Pinpoint the cell where the given text exists, returning its [x, y] midpoint coordinate. 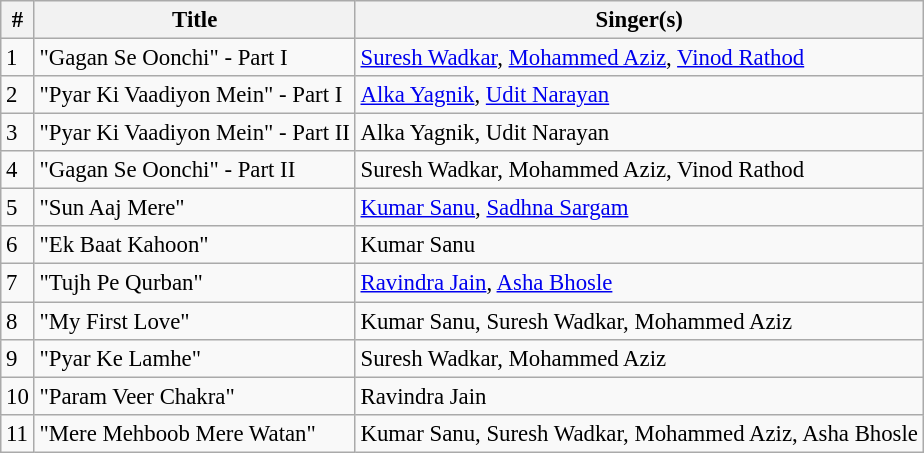
Ravindra Jain [639, 396]
7 [18, 283]
5 [18, 208]
Suresh Wadkar, Mohammed Aziz [639, 358]
1 [18, 58]
Ravindra Jain, Asha Bhosle [639, 283]
"Pyar Ke Lamhe" [194, 358]
"Tujh Pe Qurban" [194, 283]
Kumar Sanu, Suresh Wadkar, Mohammed Aziz [639, 321]
Kumar Sanu, Suresh Wadkar, Mohammed Aziz, Asha Bhosle [639, 433]
# [18, 20]
"My First Love" [194, 321]
9 [18, 358]
Title [194, 20]
"Param Veer Chakra" [194, 396]
"Pyar Ki Vaadiyon Mein" - Part I [194, 95]
"Gagan Se Oonchi" - Part I [194, 58]
3 [18, 133]
10 [18, 396]
"Sun Aaj Mere" [194, 208]
"Ek Baat Kahoon" [194, 245]
"Pyar Ki Vaadiyon Mein" - Part II [194, 133]
"Gagan Se Oonchi" - Part II [194, 170]
Singer(s) [639, 20]
"Mere Mehboob Mere Watan" [194, 433]
6 [18, 245]
11 [18, 433]
4 [18, 170]
8 [18, 321]
2 [18, 95]
Kumar Sanu, Sadhna Sargam [639, 208]
Kumar Sanu [639, 245]
